From the cell containing the given text, extract its center point as [X, Y] coordinate. 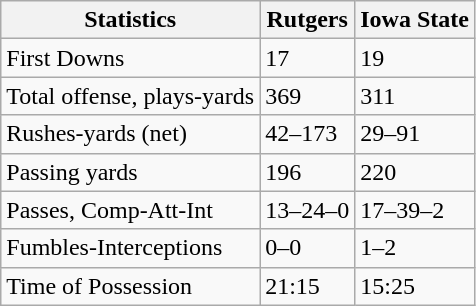
17–39–2 [415, 210]
220 [415, 172]
311 [415, 96]
0–0 [308, 248]
19 [415, 58]
196 [308, 172]
Rushes-yards (net) [130, 134]
1–2 [415, 248]
Rutgers [308, 20]
21:15 [308, 286]
29–91 [415, 134]
15:25 [415, 286]
Statistics [130, 20]
Passing yards [130, 172]
Iowa State [415, 20]
Time of Possession [130, 286]
Passes, Comp-Att-Int [130, 210]
13–24–0 [308, 210]
First Downs [130, 58]
42–173 [308, 134]
Fumbles-Interceptions [130, 248]
369 [308, 96]
Total offense, plays-yards [130, 96]
17 [308, 58]
